Provide the [X, Y] coordinate of the cell's center where the given text is located.  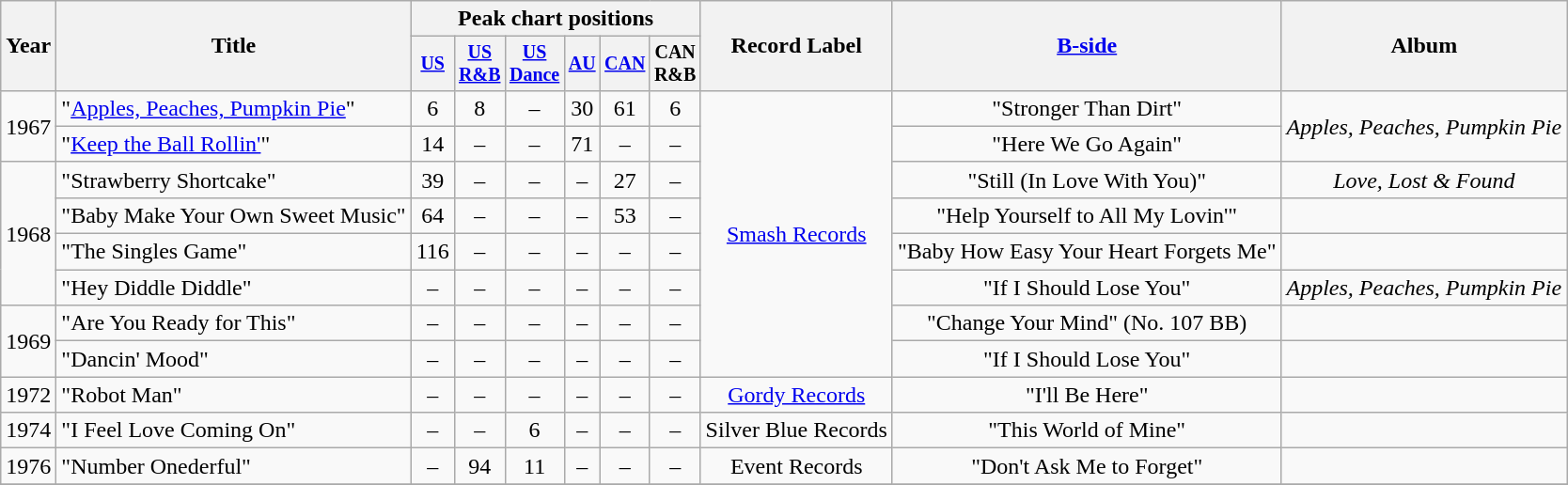
Love, Lost & Found [1424, 180]
"Strawberry Shortcake" [233, 180]
Peak chart positions [556, 19]
Year [28, 46]
1976 [28, 466]
"Apples, Peaches, Pumpkin Pie" [233, 108]
AU [582, 64]
"Baby Make Your Own Sweet Music" [233, 215]
1974 [28, 430]
"Stronger Than Dirt" [1087, 108]
27 [624, 180]
"Still (In Love With You)" [1087, 180]
94 [479, 466]
1969 [28, 341]
Title [233, 46]
"I'll Be Here" [1087, 395]
Event Records [796, 466]
USR&B [479, 64]
Album [1424, 46]
1972 [28, 395]
61 [624, 108]
64 [432, 215]
116 [432, 252]
1967 [28, 126]
Record Label [796, 46]
1968 [28, 233]
B-side [1087, 46]
"I Feel Love Coming On" [233, 430]
71 [582, 144]
"The Singles Game" [233, 252]
14 [432, 144]
30 [582, 108]
"Change Your Mind" (No. 107 BB) [1087, 323]
"Hey Diddle Diddle" [233, 288]
Smash Records [796, 233]
"Help Yourself to All My Lovin'" [1087, 215]
39 [432, 180]
53 [624, 215]
US [432, 64]
Silver Blue Records [796, 430]
"Don't Ask Me to Forget" [1087, 466]
CAN [624, 64]
Gordy Records [796, 395]
8 [479, 108]
"Baby How Easy Your Heart Forgets Me" [1087, 252]
"Robot Man" [233, 395]
USDance [534, 64]
"This World of Mine" [1087, 430]
"Number Onederful" [233, 466]
"Dancin' Mood" [233, 359]
11 [534, 466]
CANR&B [675, 64]
"Here We Go Again" [1087, 144]
"Keep the Ball Rollin'" [233, 144]
"Are You Ready for This" [233, 323]
